From the cell containing the given text, extract its center point as (X, Y) coordinate. 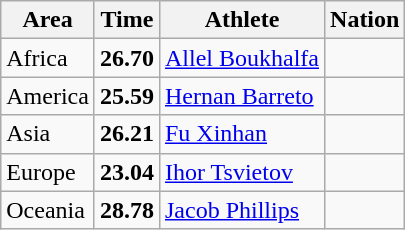
Allel Boukhalfa (242, 58)
28.78 (126, 210)
Jacob Phillips (242, 210)
Time (126, 20)
Athlete (242, 20)
26.70 (126, 58)
Hernan Barreto (242, 96)
Oceania (48, 210)
Fu Xinhan (242, 134)
Europe (48, 172)
Nation (365, 20)
Ihor Tsvietov (242, 172)
23.04 (126, 172)
Africa (48, 58)
Area (48, 20)
America (48, 96)
26.21 (126, 134)
25.59 (126, 96)
Asia (48, 134)
